Locate the cell with the specified text and output its (x, y) center coordinate. 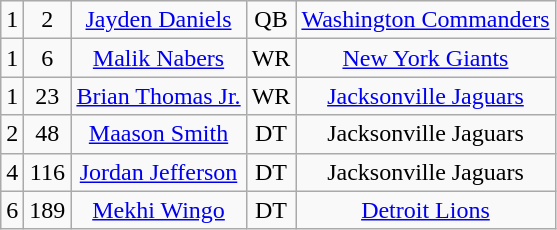
23 (48, 96)
Jayden Daniels (158, 20)
48 (48, 134)
4 (12, 172)
Brian Thomas Jr. (158, 96)
Jordan Jefferson (158, 172)
Malik Nabers (158, 58)
Washington Commanders (426, 20)
189 (48, 210)
116 (48, 172)
Detroit Lions (426, 210)
New York Giants (426, 58)
QB (271, 20)
Mekhi Wingo (158, 210)
Maason Smith (158, 134)
